Extract the [x, y] coordinate from the center of the cell holding the provided text.  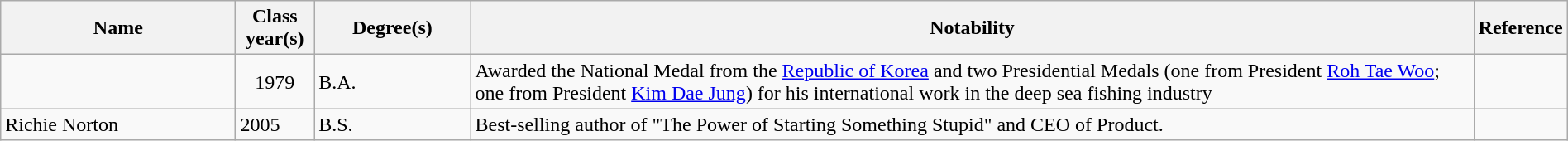
Degree(s) [392, 28]
Richie Norton [118, 124]
Reference [1520, 28]
2005 [275, 124]
Class year(s) [275, 28]
Best-selling author of "The Power of Starting Something Stupid" and CEO of Product. [973, 124]
Name [118, 28]
Notability [973, 28]
1979 [275, 81]
B.S. [392, 124]
B.A. [392, 81]
